Pinpoint the cell where the given text exists, returning its (X, Y) midpoint coordinate. 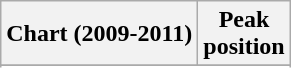
Chart (2009-2011) (100, 34)
Peak position (244, 34)
